Return the (x, y) coordinate for the center point of the cell that contains the specified text.  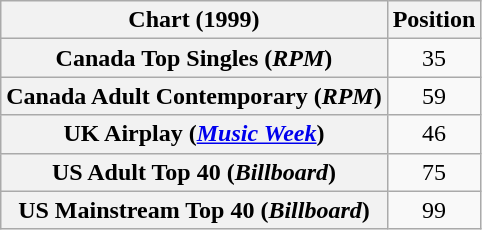
46 (434, 134)
Position (434, 20)
99 (434, 210)
US Mainstream Top 40 (Billboard) (194, 210)
59 (434, 96)
Canada Top Singles (RPM) (194, 58)
UK Airplay (Music Week) (194, 134)
US Adult Top 40 (Billboard) (194, 172)
Chart (1999) (194, 20)
Canada Adult Contemporary (RPM) (194, 96)
35 (434, 58)
75 (434, 172)
